Find where the given text appears and provide that cell's center as [x, y] coordinate. 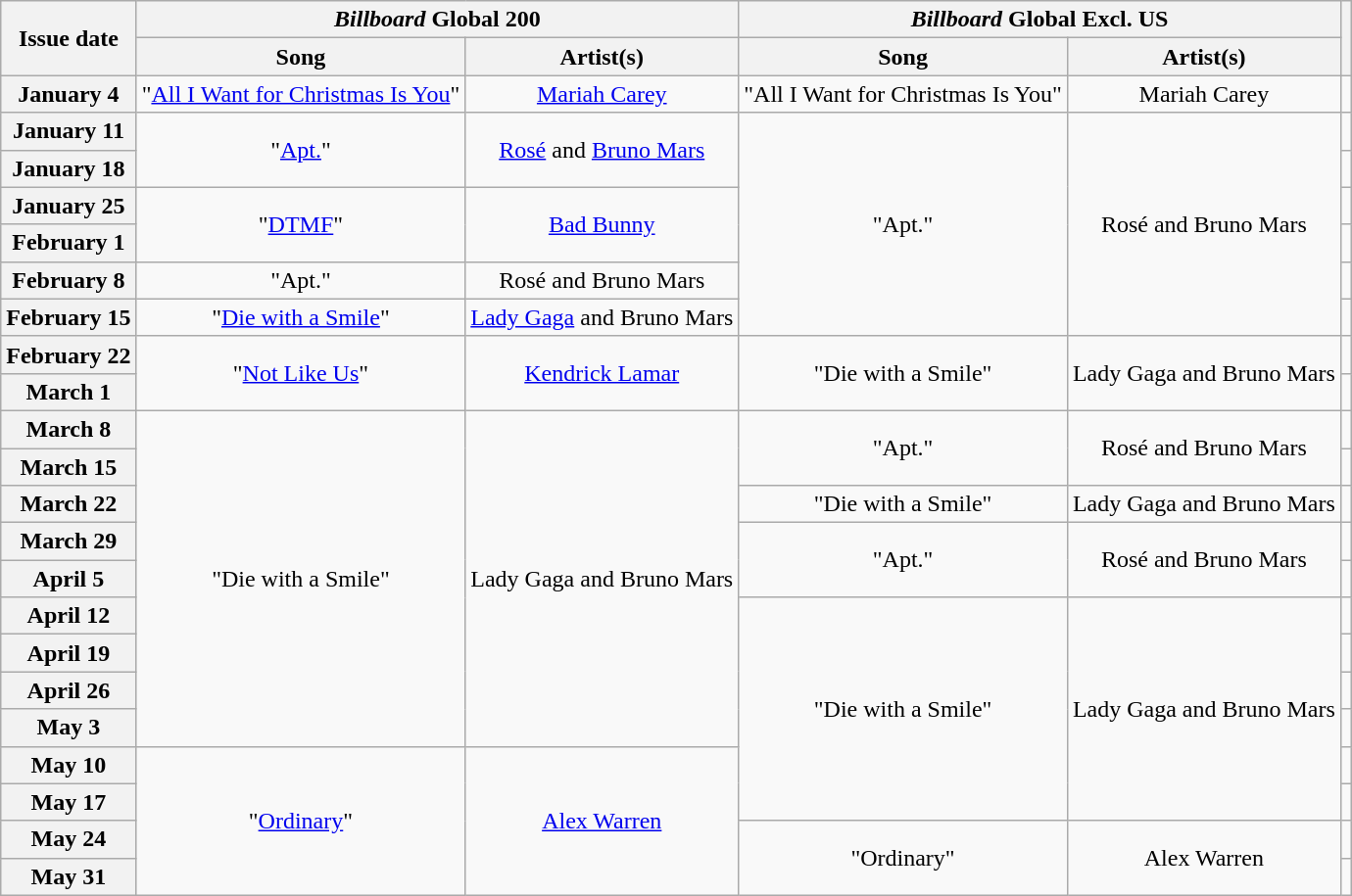
May 17 [69, 802]
January 18 [69, 168]
May 10 [69, 765]
Issue date [69, 38]
Bad Bunny [602, 224]
"DTMF" [301, 224]
"Not Like Us" [301, 373]
Billboard Global 200 [437, 20]
January 25 [69, 206]
April 12 [69, 616]
April 5 [69, 579]
February 1 [69, 243]
March 22 [69, 504]
Kendrick Lamar [602, 373]
March 15 [69, 467]
Billboard Global Excl. US [1040, 20]
April 26 [69, 690]
March 29 [69, 542]
May 24 [69, 839]
April 19 [69, 653]
February 15 [69, 317]
January 4 [69, 94]
February 22 [69, 354]
May 31 [69, 876]
January 11 [69, 131]
February 8 [69, 280]
March 1 [69, 392]
May 3 [69, 728]
March 8 [69, 429]
